Identify which cell holds the provided text, then report its (x, y) central coordinate. 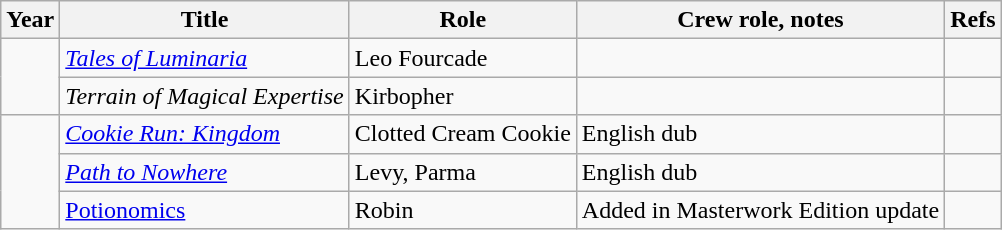
Tales of Luminaria (205, 58)
Refs (973, 20)
Clotted Cream Cookie (462, 134)
Crew role, notes (760, 20)
Kirbopher (462, 96)
Title (205, 20)
Leo Fourcade (462, 58)
Terrain of Magical Expertise (205, 96)
Potionomics (205, 210)
Cookie Run: Kingdom (205, 134)
Path to Nowhere (205, 172)
Added in Masterwork Edition update (760, 210)
Levy, Parma (462, 172)
Year (30, 20)
Robin (462, 210)
Role (462, 20)
